For the text-containing cell, return its midpoint in (x, y) coordinate format. 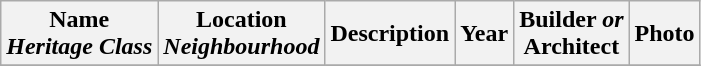
LocationNeighbourhood (242, 34)
Builder orArchitect (572, 34)
Year (484, 34)
Photo (664, 34)
NameHeritage Class (80, 34)
Description (390, 34)
